Provide the [x, y] coordinate of the cell's center where the given text is located.  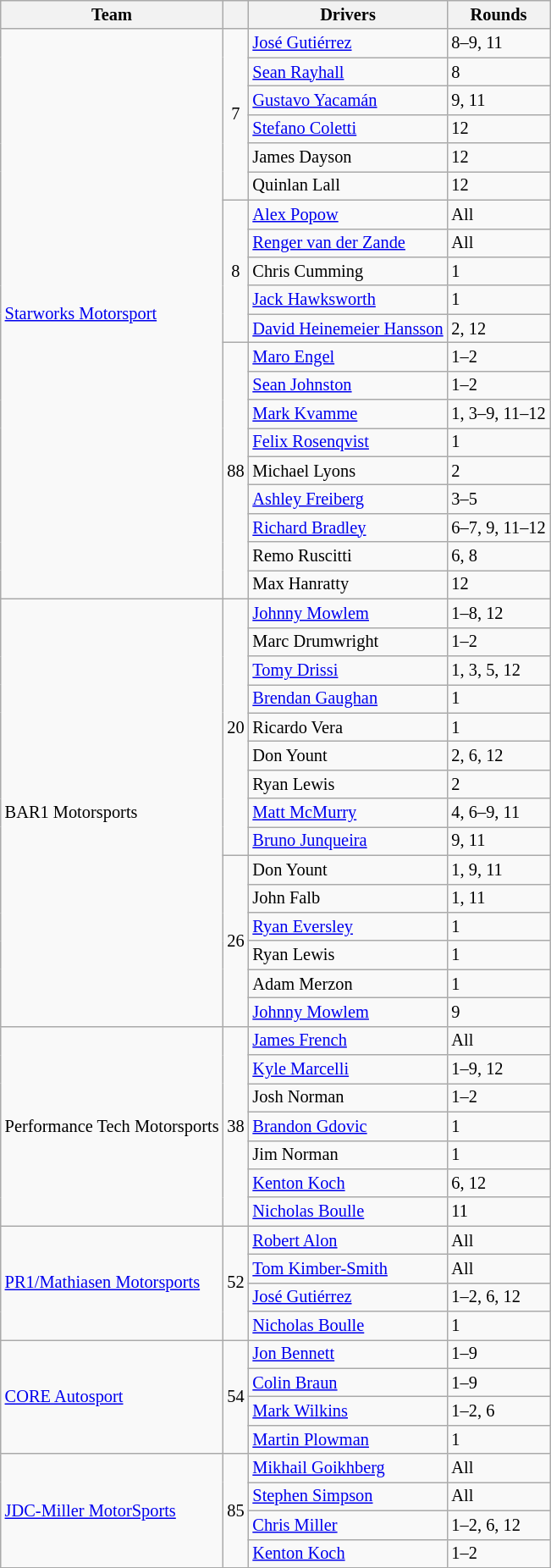
1, 9, 11 [499, 870]
Quinlan Lall [347, 185]
Ryan Eversley [347, 926]
Bruno Junqueira [347, 841]
1–9, 12 [499, 1069]
85 [235, 1510]
Tom Kimber-Smith [347, 1268]
James Dayson [347, 157]
Ricardo Vera [347, 727]
Jack Hawksworth [347, 300]
Chris Cumming [347, 271]
7 [235, 114]
Rounds [499, 14]
Mark Wilkins [347, 1411]
1, 11 [499, 898]
Felix Rosenqvist [347, 442]
2, 12 [499, 329]
Maro Engel [347, 356]
PR1/Mathiasen Motorsports [112, 1284]
3–5 [499, 499]
Brandon Gdovic [347, 1126]
4, 6–9, 11 [499, 813]
1, 3, 5, 12 [499, 670]
John Falb [347, 898]
6, 12 [499, 1183]
Renger van der Zande [347, 243]
Sean Johnston [347, 385]
Stefano Coletti [347, 129]
88 [235, 471]
26 [235, 941]
Robert Alon [347, 1240]
9 [499, 1012]
Sean Rayhall [347, 72]
Stephen Simpson [347, 1496]
6, 8 [499, 556]
James French [347, 1041]
Drivers [347, 14]
8–9, 11 [499, 43]
BAR1 Motorsports [112, 813]
JDC-Miller MotorSports [112, 1510]
Performance Tech Motorsports [112, 1126]
Matt McMurry [347, 813]
Remo Ruscitti [347, 556]
Jim Norman [347, 1155]
CORE Autosport [112, 1397]
David Heinemeier Hansson [347, 329]
Team [112, 14]
Martin Plowman [347, 1439]
Ashley Freiberg [347, 499]
38 [235, 1126]
Adam Merzon [347, 984]
54 [235, 1397]
6–7, 9, 11–12 [499, 527]
Colin Braun [347, 1383]
Michael Lyons [347, 471]
Chris Miller [347, 1525]
Jon Bennett [347, 1354]
52 [235, 1284]
Mark Kvamme [347, 414]
Richard Bradley [347, 527]
Gustavo Yacamán [347, 100]
1–2, 6 [499, 1411]
Brendan Gaughan [347, 698]
Kyle Marcelli [347, 1069]
Mikhail Goikhberg [347, 1468]
Alex Popow [347, 214]
20 [235, 726]
2, 6, 12 [499, 755]
Marc Drumwright [347, 642]
Josh Norman [347, 1097]
1–8, 12 [499, 613]
Tomy Drissi [347, 670]
Starworks Motorsport [112, 313]
Max Hanratty [347, 584]
1, 3–9, 11–12 [499, 414]
11 [499, 1212]
